Detect which cell encompasses the target text, then output its (X, Y) center coordinate. 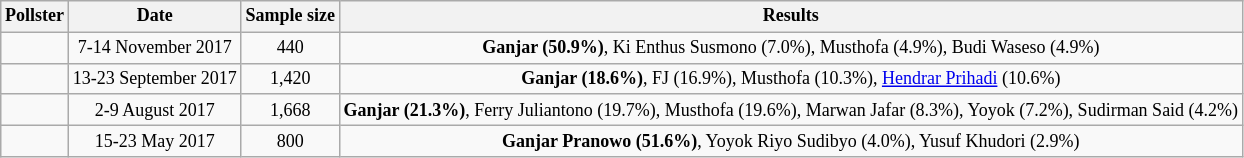
Ganjar (50.9%), Ki Enthus Susmono (7.0%), Musthofa (4.9%), Budi Waseso (4.9%) (790, 48)
Sample size (290, 16)
15-23 May 2017 (154, 140)
1,420 (290, 78)
Ganjar (18.6%), FJ (16.9%), Musthofa (10.3%), Hendrar Prihadi (10.6%) (790, 78)
800 (290, 140)
2-9 August 2017 (154, 110)
Ganjar (21.3%), Ferry Juliantono (19.7%), Musthofa (19.6%), Marwan Jafar (8.3%), Yoyok (7.2%), Sudirman Said (4.2%) (790, 110)
Ganjar Pranowo (51.6%), Yoyok Riyo Sudibyo (4.0%), Yusuf Khudori (2.9%) (790, 140)
1,668 (290, 110)
7-14 November 2017 (154, 48)
Results (790, 16)
Date (154, 16)
440 (290, 48)
13-23 September 2017 (154, 78)
Pollster (35, 16)
